Capture the cell that displays the provided text and extract its (X, Y) central coordinate. 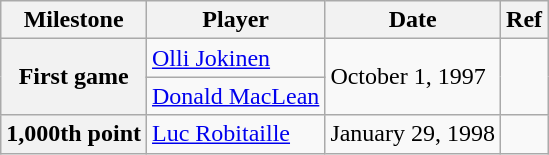
Milestone (74, 20)
Olli Jokinen (236, 58)
January 29, 1998 (413, 134)
Donald MacLean (236, 96)
Luc Robitaille (236, 134)
Ref (524, 20)
Player (236, 20)
October 1, 1997 (413, 77)
First game (74, 77)
1,000th point (74, 134)
Date (413, 20)
